For the text-containing cell, return its midpoint in [X, Y] coordinate format. 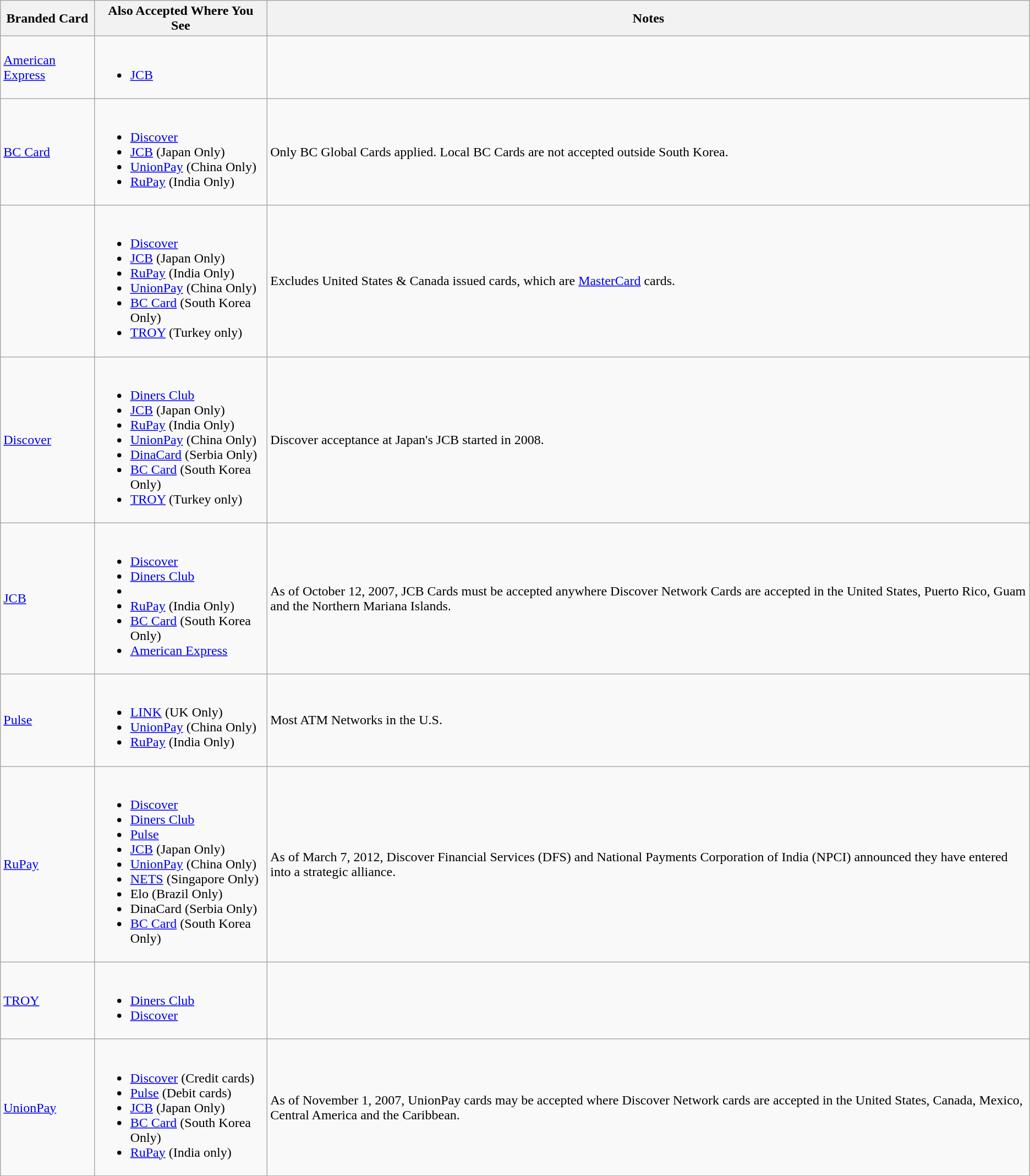
Also Accepted Where You See [180, 19]
Discover [47, 440]
Diners ClubDiscover [180, 1000]
Diners ClubJCB (Japan Only)RuPay (India Only)UnionPay (China Only)DinaCard (Serbia Only)BC Card (South Korea Only)TROY (Turkey only) [180, 440]
LINK (UK Only)UnionPay (China Only)RuPay (India Only) [180, 720]
BC Card [47, 152]
TROY [47, 1000]
Branded Card [47, 19]
DiscoverJCB (Japan Only)UnionPay (China Only)RuPay (India Only) [180, 152]
UnionPay [47, 1107]
DiscoverJCB (Japan Only)RuPay (India Only)UnionPay (China Only)BC Card (South Korea Only)TROY (Turkey only) [180, 281]
Excludes United States & Canada issued cards, which are MasterCard cards. [649, 281]
Only BC Global Cards applied. Local BC Cards are not accepted outside South Korea. [649, 152]
Discover acceptance at Japan's JCB started in 2008. [649, 440]
American Express [47, 67]
DiscoverDiners ClubRuPay (India Only)BC Card (South Korea Only)American Express [180, 599]
Notes [649, 19]
Discover (Credit cards)Pulse (Debit cards)JCB (Japan Only)BC Card (South Korea Only)RuPay (India only) [180, 1107]
Pulse [47, 720]
RuPay [47, 864]
DiscoverDiners ClubPulseJCB (Japan Only)UnionPay (China Only)NETS (Singapore Only)Elo (Brazil Only)DinaCard (Serbia Only)BC Card (South Korea Only) [180, 864]
Most ATM Networks in the U.S. [649, 720]
